Pinpoint the cell where the given text exists, returning its [x, y] midpoint coordinate. 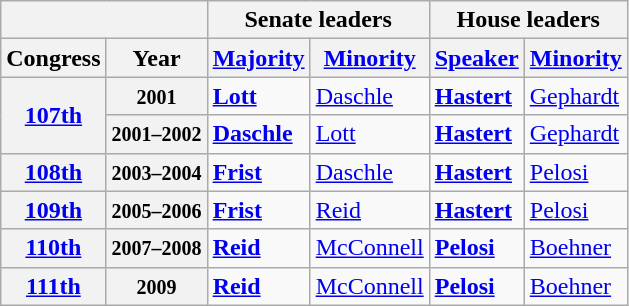
House leaders [528, 20]
2005–2006 [156, 210]
Senate leaders [318, 20]
Congress [54, 58]
109th [54, 210]
2009 [156, 286]
2007–2008 [156, 248]
Speaker [476, 58]
111th [54, 286]
2001–2002 [156, 134]
110th [54, 248]
108th [54, 172]
Year [156, 58]
107th [54, 115]
2001 [156, 96]
2003–2004 [156, 172]
Majority [258, 58]
